Scan for the cell matching the given text and deliver its (X, Y) coordinate at center. 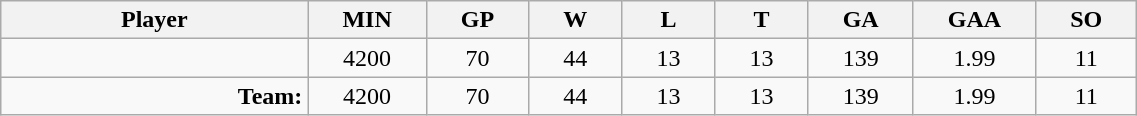
W (576, 20)
Player (154, 20)
GA (860, 20)
T (762, 20)
SO (1086, 20)
Team: (154, 96)
MIN (367, 20)
L (668, 20)
GAA (974, 20)
GP (477, 20)
